Return the [x, y] coordinate for the center point of the cell that contains the specified text.  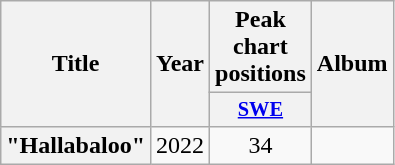
34 [261, 145]
2022 [180, 145]
Peak chart positions [261, 47]
Year [180, 64]
Title [76, 64]
"Hallabaloo" [76, 145]
SWE [261, 110]
Album [352, 64]
